Return (x, y) of the center of cell containing provided text 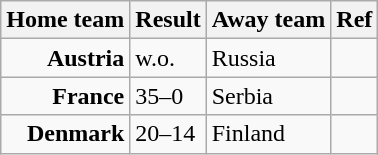
Austria (66, 58)
Away team (268, 20)
Serbia (268, 96)
Ref (354, 20)
Result (168, 20)
Home team (66, 20)
35–0 (168, 96)
20–14 (168, 134)
Russia (268, 58)
Finland (268, 134)
Denmark (66, 134)
France (66, 96)
w.o. (168, 58)
